Determine the (X, Y) coordinate at the center of the cell enclosing the given text.  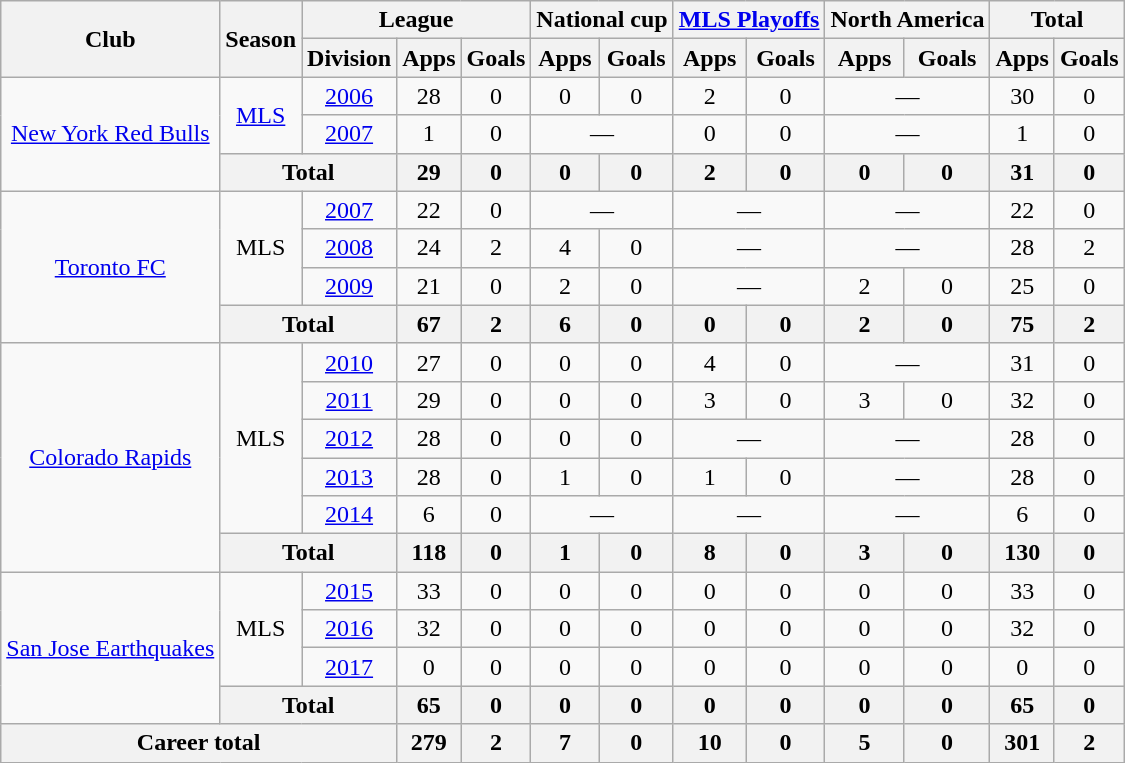
2008 (350, 248)
League (416, 20)
Career total (199, 743)
2016 (350, 629)
301 (1022, 743)
2015 (350, 591)
118 (429, 553)
2011 (350, 400)
Toronto FC (110, 267)
Division (350, 58)
24 (429, 248)
7 (565, 743)
2017 (350, 667)
2009 (350, 286)
2012 (350, 438)
New York Red Bulls (110, 134)
130 (1022, 553)
75 (1022, 324)
21 (429, 286)
25 (1022, 286)
Colorado Rapids (110, 457)
8 (710, 553)
10 (710, 743)
2013 (350, 477)
2010 (350, 362)
2014 (350, 515)
National cup (602, 20)
5 (864, 743)
67 (429, 324)
MLS Playoffs (749, 20)
2006 (350, 96)
279 (429, 743)
30 (1022, 96)
San Jose Earthquakes (110, 648)
27 (429, 362)
North America (908, 20)
Season (261, 39)
Club (110, 39)
